Identify which cell holds the provided text, then report its [x, y] central coordinate. 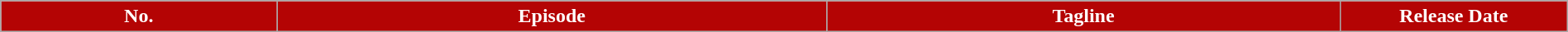
No. [139, 16]
Episode [552, 16]
Tagline [1083, 16]
Release Date [1454, 16]
